Identify which cell holds the provided text, then report its [X, Y] central coordinate. 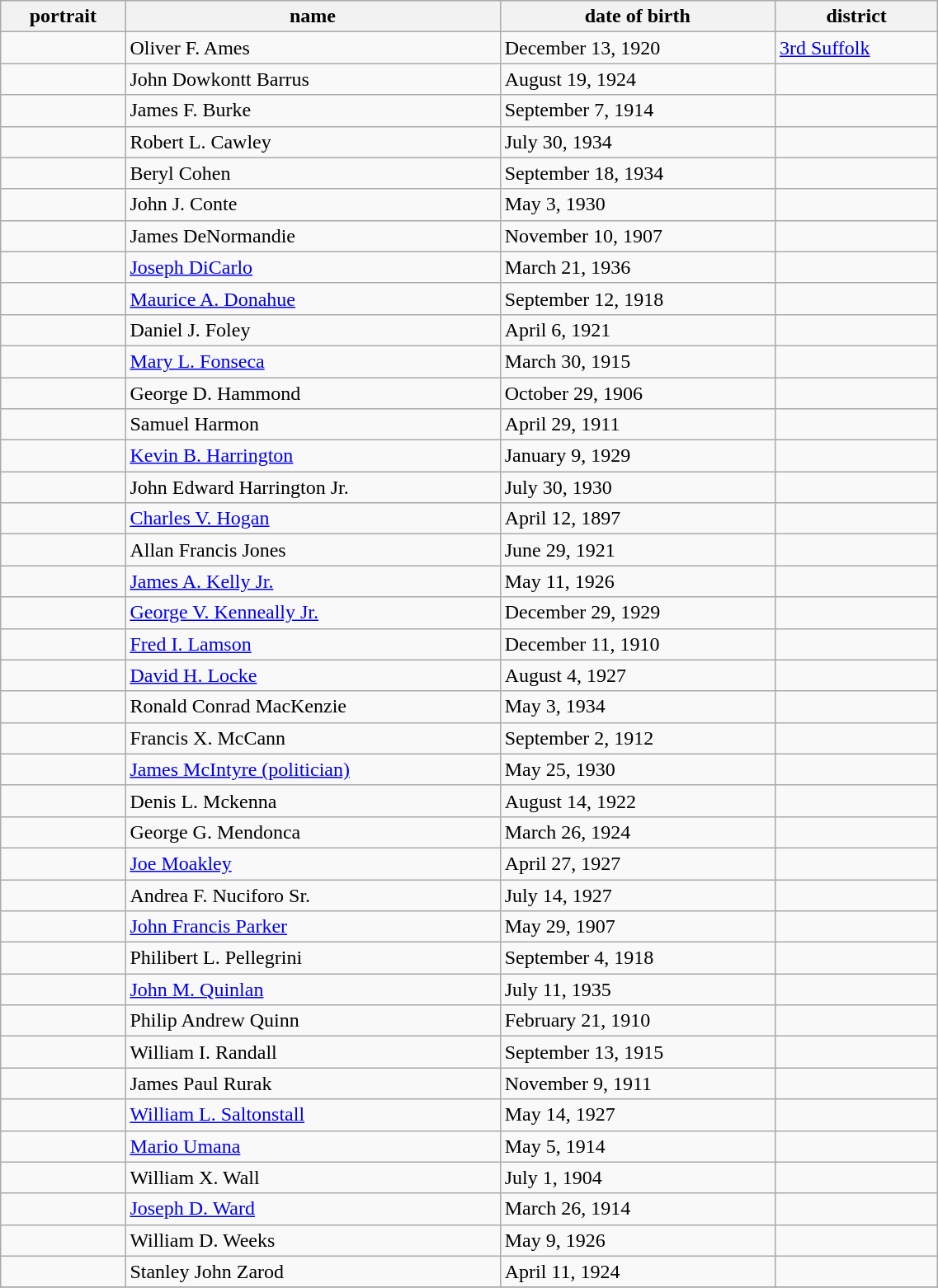
June 29, 1921 [637, 550]
November 9, 1911 [637, 1084]
July 1, 1904 [637, 1178]
Mary L. Fonseca [313, 361]
George G. Mendonca [313, 832]
September 12, 1918 [637, 298]
James A. Kelly Jr. [313, 581]
Robert L. Cawley [313, 142]
Samuel Harmon [313, 425]
July 30, 1930 [637, 487]
September 7, 1914 [637, 110]
April 11, 1924 [637, 1272]
Joe Moakley [313, 863]
May 29, 1907 [637, 927]
May 9, 1926 [637, 1240]
name [313, 16]
September 4, 1918 [637, 958]
Maurice A. Donahue [313, 298]
George V. Kenneally Jr. [313, 613]
April 27, 1927 [637, 863]
July 14, 1927 [637, 895]
Philip Andrew Quinn [313, 1021]
John Edward Harrington Jr. [313, 487]
James DeNormandie [313, 236]
May 14, 1927 [637, 1115]
district [856, 16]
March 26, 1924 [637, 832]
December 11, 1910 [637, 644]
September 13, 1915 [637, 1052]
portrait [63, 16]
James McIntyre (politician) [313, 769]
Ronald Conrad MacKenzie [313, 707]
May 3, 1930 [637, 204]
August 4, 1927 [637, 675]
Joseph DiCarlo [313, 267]
Fred I. Lamson [313, 644]
Francis X. McCann [313, 738]
David H. Locke [313, 675]
Stanley John Zarod [313, 1272]
August 14, 1922 [637, 801]
George D. Hammond [313, 393]
April 6, 1921 [637, 330]
date of birth [637, 16]
Beryl Cohen [313, 173]
Daniel J. Foley [313, 330]
March 26, 1914 [637, 1209]
John J. Conte [313, 204]
Andrea F. Nuciforo Sr. [313, 895]
May 5, 1914 [637, 1146]
William L. Saltonstall [313, 1115]
Joseph D. Ward [313, 1209]
July 11, 1935 [637, 990]
James F. Burke [313, 110]
July 30, 1934 [637, 142]
Denis L. Mckenna [313, 801]
John M. Quinlan [313, 990]
James Paul Rurak [313, 1084]
May 3, 1934 [637, 707]
William X. Wall [313, 1178]
December 29, 1929 [637, 613]
September 18, 1934 [637, 173]
Allan Francis Jones [313, 550]
April 29, 1911 [637, 425]
November 10, 1907 [637, 236]
February 21, 1910 [637, 1021]
December 13, 1920 [637, 48]
William D. Weeks [313, 1240]
Mario Umana [313, 1146]
Oliver F. Ames [313, 48]
John Francis Parker [313, 927]
3rd Suffolk [856, 48]
March 21, 1936 [637, 267]
August 19, 1924 [637, 79]
January 9, 1929 [637, 456]
April 12, 1897 [637, 519]
Charles V. Hogan [313, 519]
May 25, 1930 [637, 769]
September 2, 1912 [637, 738]
October 29, 1906 [637, 393]
John Dowkontt Barrus [313, 79]
Kevin B. Harrington [313, 456]
Philibert L. Pellegrini [313, 958]
March 30, 1915 [637, 361]
May 11, 1926 [637, 581]
William I. Randall [313, 1052]
